Return (x, y) of the center of cell containing provided text 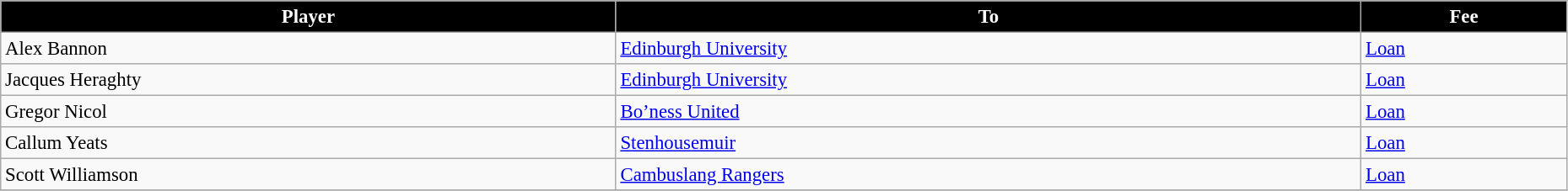
Player (309, 17)
Fee (1464, 17)
Stenhousemuir (989, 143)
Callum Yeats (309, 143)
Scott Williamson (309, 175)
To (989, 17)
Bo’ness United (989, 112)
Alex Bannon (309, 49)
Cambuslang Rangers (989, 175)
Gregor Nicol (309, 112)
Jacques Heraghty (309, 80)
